Provide the (x, y) coordinate of the cell's center where the given text is located.  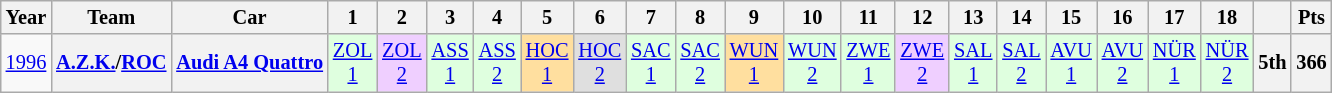
11 (868, 17)
NÜR2 (1228, 63)
NÜR1 (1174, 63)
Year (26, 17)
ZOL1 (352, 63)
14 (1021, 17)
18 (1228, 17)
AVU2 (1122, 63)
Pts (1311, 17)
AVU1 (1072, 63)
6 (600, 17)
SAL2 (1021, 63)
ASS2 (498, 63)
ZWE1 (868, 63)
1 (352, 17)
13 (973, 17)
5 (548, 17)
7 (650, 17)
17 (1174, 17)
SAC1 (650, 63)
ZWE2 (922, 63)
15 (1072, 17)
HOC1 (548, 63)
WUN2 (812, 63)
4 (498, 17)
ZOL2 (402, 63)
HOC2 (600, 63)
12 (922, 17)
10 (812, 17)
9 (754, 17)
ASS1 (450, 63)
3 (450, 17)
16 (1122, 17)
Audi A4 Quattro (250, 63)
Car (250, 17)
SAC2 (700, 63)
A.Z.K./ROC (111, 63)
8 (700, 17)
2 (402, 17)
WUN1 (754, 63)
5th (1272, 63)
Team (111, 17)
1996 (26, 63)
366 (1311, 63)
SAL1 (973, 63)
